Detect which cell encompasses the target text, then output its [x, y] center coordinate. 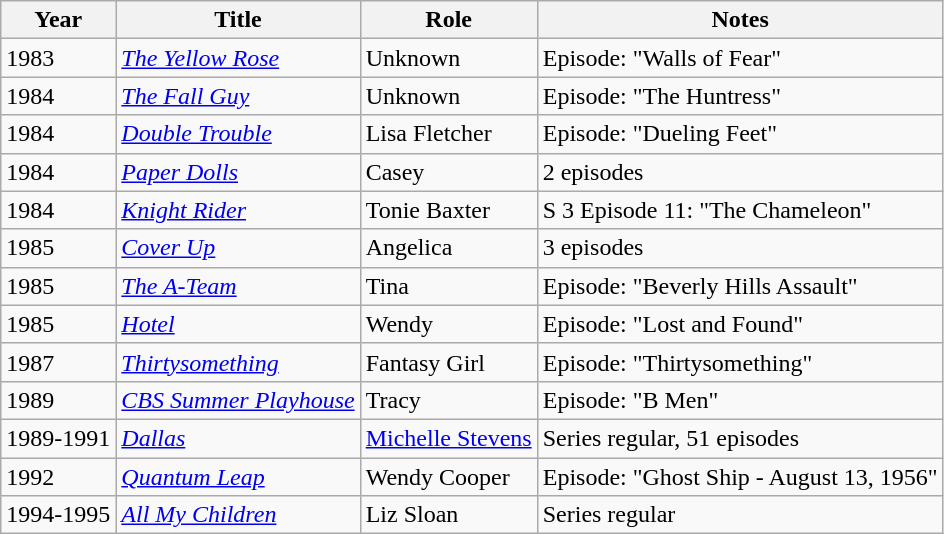
Episode: "Thirtysomething" [740, 362]
1994-1995 [58, 515]
The Yellow Rose [238, 58]
Wendy [448, 324]
Episode: "Ghost Ship - August 13, 1956" [740, 477]
Michelle Stevens [448, 438]
Casey [448, 172]
Series regular, 51 episodes [740, 438]
1989-1991 [58, 438]
Episode: "B Men" [740, 400]
Dallas [238, 438]
S 3 Episode 11: "The Chameleon" [740, 210]
Episode: "Beverly Hills Assault" [740, 286]
Tracy [448, 400]
1989 [58, 400]
CBS Summer Playhouse [238, 400]
Tonie Baxter [448, 210]
The Fall Guy [238, 96]
3 episodes [740, 248]
1987 [58, 362]
Episode: "The Huntress" [740, 96]
Series regular [740, 515]
Liz Sloan [448, 515]
Quantum Leap [238, 477]
Title [238, 20]
1983 [58, 58]
All My Children [238, 515]
Paper Dolls [238, 172]
Role [448, 20]
Notes [740, 20]
Year [58, 20]
Angelica [448, 248]
Lisa Fletcher [448, 134]
2 episodes [740, 172]
Tina [448, 286]
Cover Up [238, 248]
Thirtysomething [238, 362]
Episode: "Lost and Found" [740, 324]
Episode: "Dueling Feet" [740, 134]
Wendy Cooper [448, 477]
Knight Rider [238, 210]
Double Trouble [238, 134]
Episode: "Walls of Fear" [740, 58]
The A-Team [238, 286]
1992 [58, 477]
Hotel [238, 324]
Fantasy Girl [448, 362]
